Identify which cell holds the provided text, then report its [X, Y] central coordinate. 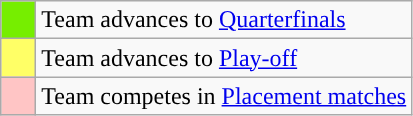
Team advances to Play-off [224, 58]
Team advances to Quarterfinals [224, 20]
Team competes in Placement matches [224, 96]
